Search for the cell housing the specified text and yield its [x, y] center coordinate. 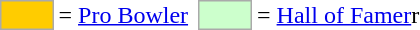
= Pro Bowler [124, 15]
